From the cell containing the given text, extract its center point as [X, Y] coordinate. 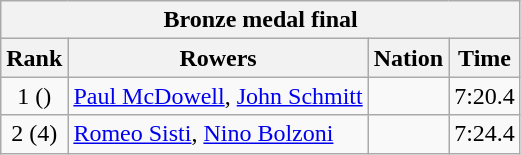
Bronze medal final [261, 20]
Romeo Sisti, Nino Bolzoni [218, 134]
Rowers [218, 58]
Rank [34, 58]
7:20.4 [485, 96]
Time [485, 58]
2 (4) [34, 134]
Nation [408, 58]
7:24.4 [485, 134]
Paul McDowell, John Schmitt [218, 96]
1 () [34, 96]
